Detect which cell encompasses the target text, then output its (X, Y) center coordinate. 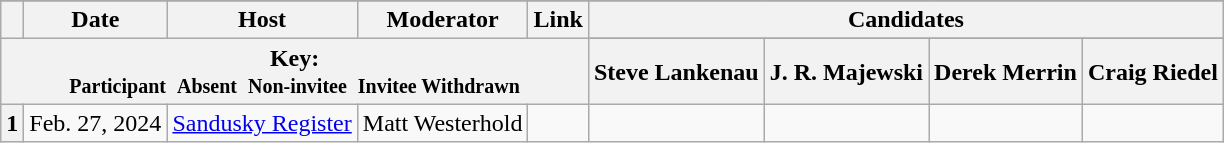
Candidates (906, 20)
Steve Lankenau (676, 72)
Date (96, 20)
Host (262, 20)
Key: Participant Absent Non-invitee Invitee Withdrawn (295, 72)
Derek Merrin (1006, 72)
Feb. 27, 2024 (96, 123)
Sandusky Register (262, 123)
Link (558, 20)
Craig Riedel (1152, 72)
1 (12, 123)
Matt Westerhold (442, 123)
J. R. Majewski (846, 72)
Moderator (442, 20)
